Return the [x, y] coordinate for the center point of the cell that contains the specified text.  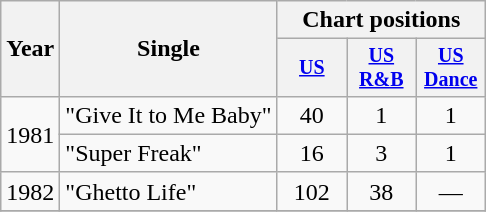
US [312, 68]
102 [312, 191]
Chart positions [381, 20]
1982 [30, 191]
— [450, 191]
1981 [30, 134]
"Give It to Me Baby" [168, 115]
"Ghetto Life" [168, 191]
USR&B [382, 68]
USDance [450, 68]
40 [312, 115]
Year [30, 49]
3 [382, 153]
16 [312, 153]
"Super Freak" [168, 153]
Single [168, 49]
38 [382, 191]
